Search for the cell housing the specified text and yield its (X, Y) center coordinate. 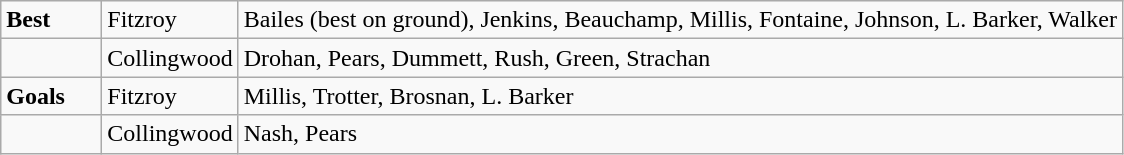
Bailes (best on ground), Jenkins, Beauchamp, Millis, Fontaine, Johnson, L. Barker, Walker (680, 20)
Nash, Pears (680, 134)
Goals (52, 96)
Drohan, Pears, Dummett, Rush, Green, Strachan (680, 58)
Best (52, 20)
Millis, Trotter, Brosnan, L. Barker (680, 96)
